Locate the cell with the specified text and output its [X, Y] center coordinate. 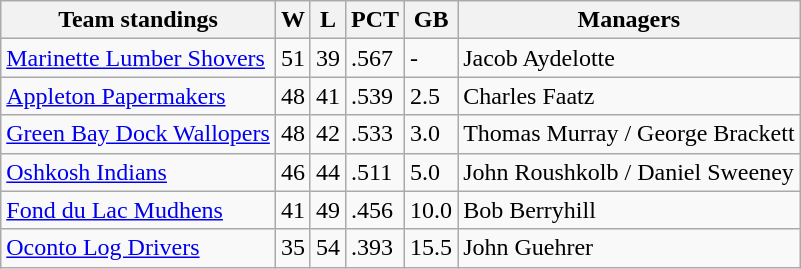
Green Bay Dock Wallopers [138, 134]
L [328, 20]
2.5 [432, 96]
Oshkosh Indians [138, 172]
Appleton Papermakers [138, 96]
.533 [374, 134]
49 [328, 210]
Bob Berryhill [630, 210]
- [432, 58]
John Guehrer [630, 248]
15.5 [432, 248]
51 [292, 58]
Team standings [138, 20]
Charles Faatz [630, 96]
35 [292, 248]
.539 [374, 96]
.511 [374, 172]
5.0 [432, 172]
54 [328, 248]
.567 [374, 58]
Thomas Murray / George Brackett [630, 134]
W [292, 20]
Jacob Aydelotte [630, 58]
.456 [374, 210]
Managers [630, 20]
44 [328, 172]
Fond du Lac Mudhens [138, 210]
3.0 [432, 134]
GB [432, 20]
PCT [374, 20]
42 [328, 134]
Marinette Lumber Shovers [138, 58]
Oconto Log Drivers [138, 248]
10.0 [432, 210]
46 [292, 172]
.393 [374, 248]
39 [328, 58]
John Roushkolb / Daniel Sweeney [630, 172]
